Determine the (x, y) coordinate at the center of the cell enclosing the given text.  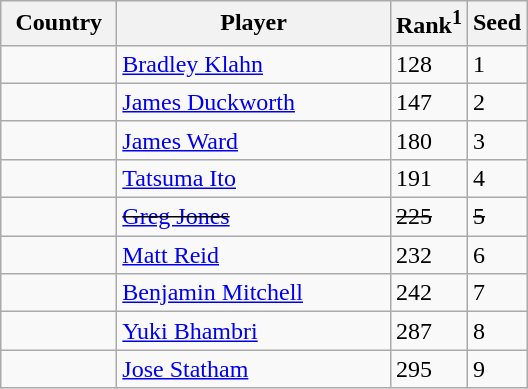
295 (428, 369)
James Duckworth (254, 102)
Country (59, 24)
Player (254, 24)
180 (428, 140)
9 (496, 369)
6 (496, 255)
225 (428, 217)
Rank1 (428, 24)
Jose Statham (254, 369)
Tatsuma Ito (254, 178)
128 (428, 64)
147 (428, 102)
8 (496, 331)
287 (428, 331)
Benjamin Mitchell (254, 293)
3 (496, 140)
4 (496, 178)
1 (496, 64)
191 (428, 178)
Matt Reid (254, 255)
7 (496, 293)
242 (428, 293)
232 (428, 255)
Seed (496, 24)
James Ward (254, 140)
2 (496, 102)
5 (496, 217)
Greg Jones (254, 217)
Bradley Klahn (254, 64)
Yuki Bhambri (254, 331)
